Locate the cell with the specified text and output its (X, Y) center coordinate. 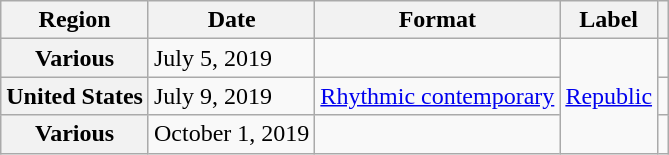
October 1, 2019 (231, 134)
July 9, 2019 (231, 96)
Region (75, 20)
Republic (609, 96)
United States (75, 96)
Label (609, 20)
Rhythmic contemporary (438, 96)
Format (438, 20)
July 5, 2019 (231, 58)
Date (231, 20)
